Scan for the cell matching the given text and deliver its [X, Y] coordinate at center. 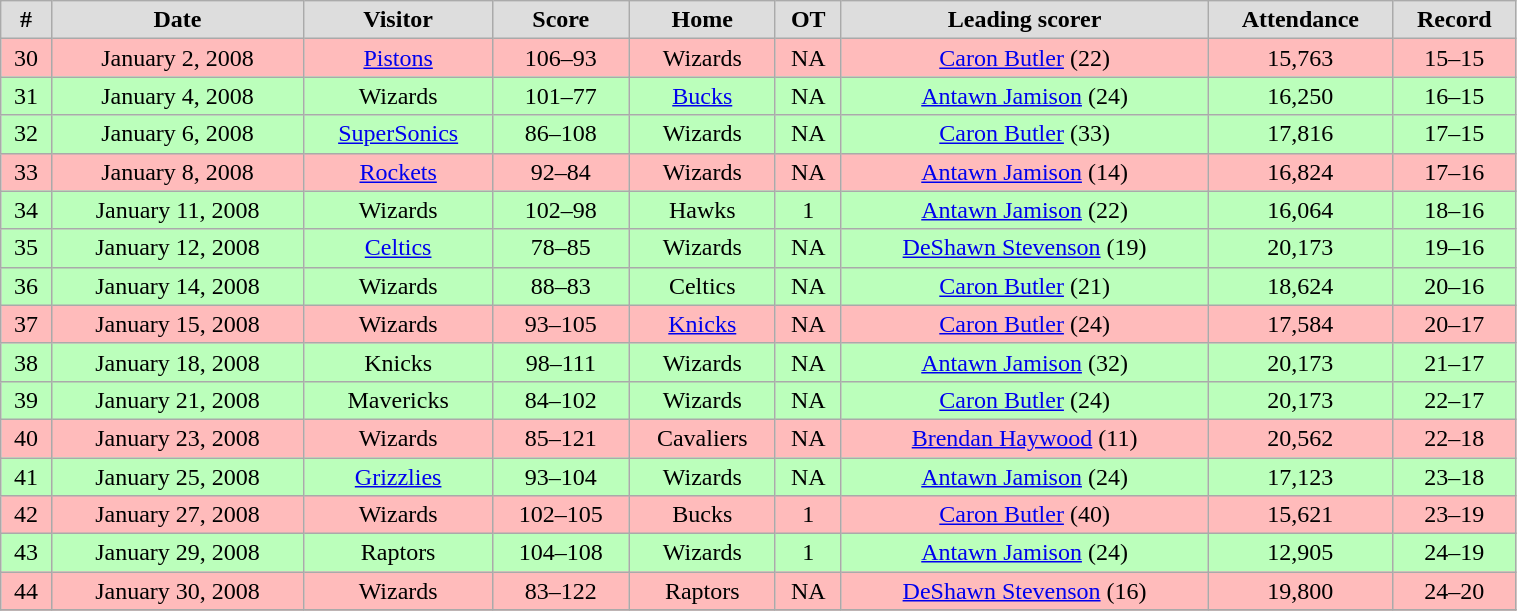
Caron Butler (21) [1024, 286]
104–108 [560, 553]
37 [26, 324]
85–121 [560, 438]
32 [26, 134]
83–122 [560, 591]
Hawks [702, 210]
Visitor [398, 20]
January 8, 2008 [178, 172]
January 23, 2008 [178, 438]
Antawn Jamison (22) [1024, 210]
98–111 [560, 362]
Antawn Jamison (14) [1024, 172]
18–16 [1454, 210]
# [26, 20]
Antawn Jamison (32) [1024, 362]
Caron Butler (22) [1024, 58]
39 [26, 400]
36 [26, 286]
Attendance [1300, 20]
88–83 [560, 286]
93–104 [560, 477]
86–108 [560, 134]
17,816 [1300, 134]
106–93 [560, 58]
23–18 [1454, 477]
Mavericks [398, 400]
15,763 [1300, 58]
22–18 [1454, 438]
21–17 [1454, 362]
102–105 [560, 515]
23–19 [1454, 515]
33 [26, 172]
January 11, 2008 [178, 210]
January 12, 2008 [178, 248]
January 4, 2008 [178, 96]
January 6, 2008 [178, 134]
44 [26, 591]
43 [26, 553]
January 14, 2008 [178, 286]
SuperSonics [398, 134]
18,624 [1300, 286]
January 29, 2008 [178, 553]
DeShawn Stevenson (19) [1024, 248]
Caron Butler (40) [1024, 515]
16,250 [1300, 96]
16,824 [1300, 172]
Date [178, 20]
17,123 [1300, 477]
24–20 [1454, 591]
35 [26, 248]
19–16 [1454, 248]
DeShawn Stevenson (16) [1024, 591]
Rockets [398, 172]
17–15 [1454, 134]
22–17 [1454, 400]
41 [26, 477]
19,800 [1300, 591]
Leading scorer [1024, 20]
Grizzlies [398, 477]
January 21, 2008 [178, 400]
31 [26, 96]
Cavaliers [702, 438]
93–105 [560, 324]
42 [26, 515]
Brendan Haywood (11) [1024, 438]
15–15 [1454, 58]
92–84 [560, 172]
17,584 [1300, 324]
20,562 [1300, 438]
January 30, 2008 [178, 591]
20–17 [1454, 324]
20–16 [1454, 286]
34 [26, 210]
OT [808, 20]
16,064 [1300, 210]
Caron Butler (33) [1024, 134]
84–102 [560, 400]
30 [26, 58]
40 [26, 438]
24–19 [1454, 553]
January 18, 2008 [178, 362]
17–16 [1454, 172]
January 15, 2008 [178, 324]
102–98 [560, 210]
101–77 [560, 96]
Home [702, 20]
38 [26, 362]
Pistons [398, 58]
January 2, 2008 [178, 58]
Record [1454, 20]
Score [560, 20]
12,905 [1300, 553]
15,621 [1300, 515]
16–15 [1454, 96]
January 27, 2008 [178, 515]
January 25, 2008 [178, 477]
78–85 [560, 248]
